For the text-containing cell, return its midpoint in [x, y] coordinate format. 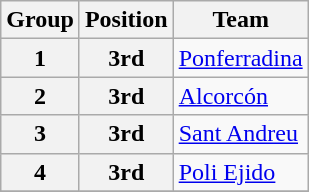
4 [40, 172]
3 [40, 134]
Sant Andreu [240, 134]
Poli Ejido [240, 172]
1 [40, 58]
Team [240, 20]
Group [40, 20]
Position [126, 20]
Alcorcón [240, 96]
Ponferradina [240, 58]
2 [40, 96]
